Return the (X, Y) coordinate for the center point of the cell that contains the specified text.  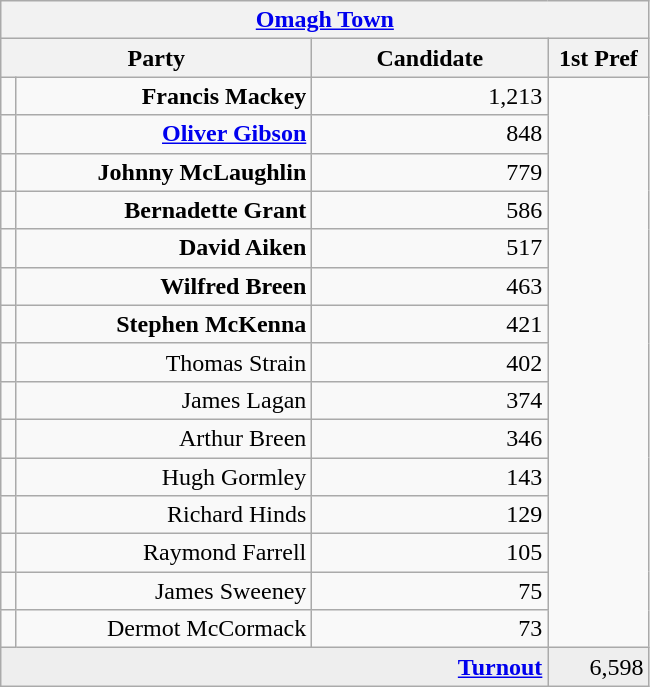
Stephen McKenna (164, 324)
Wilfred Breen (164, 286)
105 (430, 553)
6,598 (598, 667)
779 (430, 172)
586 (430, 210)
Bernadette Grant (164, 210)
Party (156, 58)
Richard Hinds (164, 515)
421 (430, 324)
129 (430, 515)
346 (430, 438)
Omagh Town (325, 20)
Francis Mackey (164, 96)
374 (430, 400)
Turnout (274, 667)
James Sweeney (164, 591)
Hugh Gormley (164, 477)
Johnny McLaughlin (164, 172)
517 (430, 248)
Arthur Breen (164, 438)
Oliver Gibson (164, 134)
David Aiken (164, 248)
463 (430, 286)
848 (430, 134)
Thomas Strain (164, 362)
402 (430, 362)
James Lagan (164, 400)
143 (430, 477)
Dermot McCormack (164, 629)
Raymond Farrell (164, 553)
1,213 (430, 96)
75 (430, 591)
1st Pref (598, 58)
73 (430, 629)
Candidate (430, 58)
